Determine the [x, y] coordinate at the center of the cell enclosing the given text.  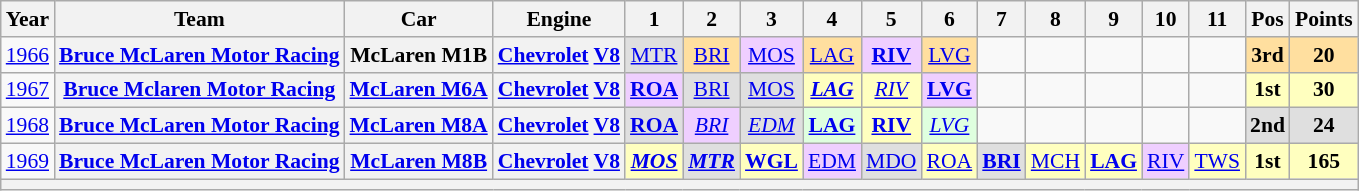
Year [28, 19]
Points [1324, 19]
9 [1114, 19]
Engine [559, 19]
3rd [1268, 55]
8 [1056, 19]
McLaren M6A [419, 90]
20 [1324, 55]
1 [654, 19]
1969 [28, 162]
Bruce Mclaren Motor Racing [199, 90]
24 [1324, 126]
McLaren M1B [419, 55]
1968 [28, 126]
TWS [1217, 162]
2nd [1268, 126]
McLaren M8A [419, 126]
2 [712, 19]
Car [419, 19]
1966 [28, 55]
MDO [892, 162]
3 [772, 19]
MCH [1056, 162]
WGL [772, 162]
McLaren M8B [419, 162]
4 [832, 19]
5 [892, 19]
30 [1324, 90]
165 [1324, 162]
6 [950, 19]
10 [1166, 19]
11 [1217, 19]
1967 [28, 90]
Pos [1268, 19]
7 [1002, 19]
Team [199, 19]
